Detect which cell encompasses the target text, then output its [x, y] center coordinate. 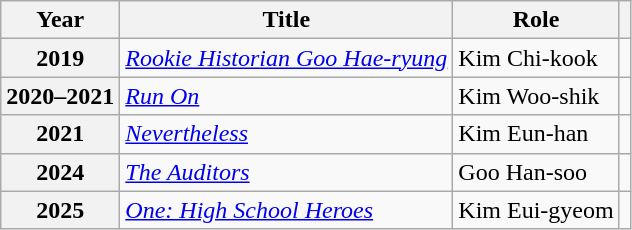
One: High School Heroes [286, 210]
Goo Han-soo [536, 172]
Year [60, 20]
2025 [60, 210]
Title [286, 20]
2021 [60, 134]
Kim Eui-gyeom [536, 210]
2019 [60, 58]
2024 [60, 172]
The Auditors [286, 172]
Kim Eun-han [536, 134]
2020–2021 [60, 96]
Nevertheless [286, 134]
Run On [286, 96]
Kim Chi-kook [536, 58]
Rookie Historian Goo Hae-ryung [286, 58]
Kim Woo-shik [536, 96]
Role [536, 20]
